Detect which cell encompasses the target text, then output its [x, y] center coordinate. 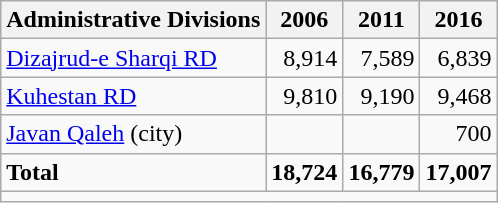
6,839 [458, 58]
18,724 [304, 172]
16,779 [382, 172]
2006 [304, 20]
9,190 [382, 96]
Administrative Divisions [134, 20]
9,810 [304, 96]
7,589 [382, 58]
Total [134, 172]
Javan Qaleh (city) [134, 134]
8,914 [304, 58]
17,007 [458, 172]
9,468 [458, 96]
2016 [458, 20]
Dizajrud-e Sharqi RD [134, 58]
2011 [382, 20]
700 [458, 134]
Kuhestan RD [134, 96]
